For the text-containing cell, return its midpoint in [X, Y] coordinate format. 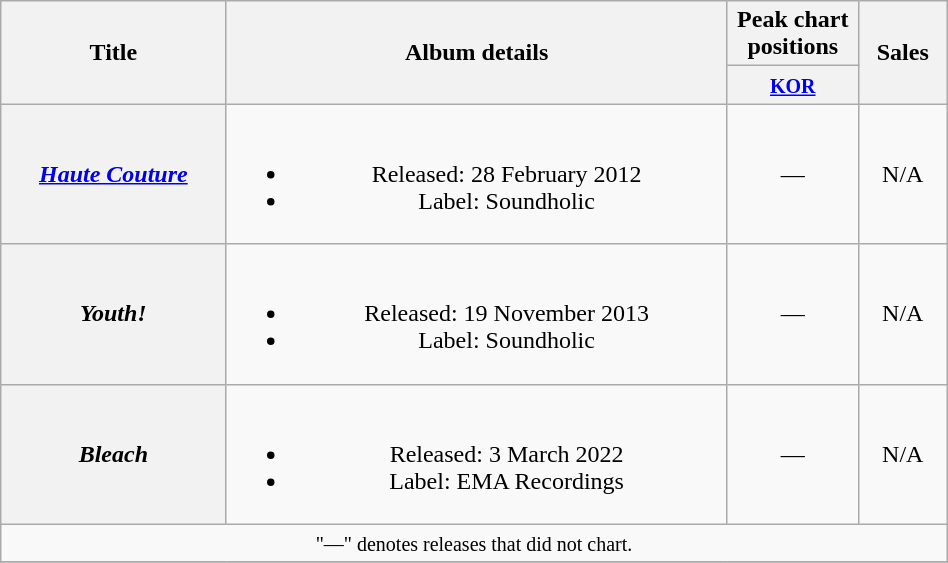
Haute Couture [114, 174]
Peak chart positions [792, 34]
Released: 19 November 2013Label: Soundholic [476, 314]
Released: 28 February 2012Label: Soundholic [476, 174]
Bleach [114, 454]
Youth! [114, 314]
"—" denotes releases that did not chart. [474, 543]
KOR [792, 85]
Title [114, 52]
Released: 3 March 2022Label: EMA Recordings [476, 454]
Album details [476, 52]
Sales [902, 52]
